Output the (x, y) coordinate of the center of the cell containing the given text.  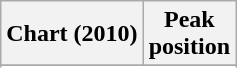
Peakposition (189, 34)
Chart (2010) (72, 34)
